Scan for the cell matching the given text and deliver its [x, y] coordinate at center. 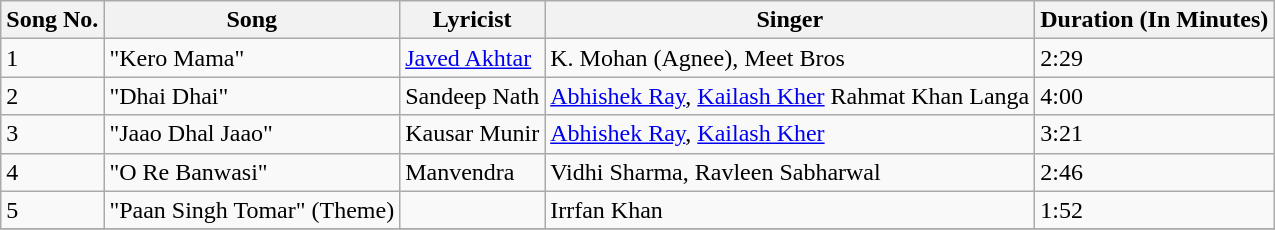
"Kero Mama" [252, 58]
Song [252, 20]
4 [52, 172]
4:00 [1154, 96]
Sandeep Nath [472, 96]
Abhishek Ray, Kailash Kher Rahmat Khan Langa [790, 96]
3:21 [1154, 134]
Manvendra [472, 172]
3 [52, 134]
Javed Akhtar [472, 58]
Kausar Munir [472, 134]
"Jaao Dhal Jaao" [252, 134]
5 [52, 210]
Lyricist [472, 20]
Duration (In Minutes) [1154, 20]
"Paan Singh Tomar" (Theme) [252, 210]
K. Mohan (Agnee), Meet Bros [790, 58]
1:52 [1154, 210]
Vidhi Sharma, Ravleen Sabharwal [790, 172]
2:46 [1154, 172]
2:29 [1154, 58]
Song No. [52, 20]
Abhishek Ray, Kailash Kher [790, 134]
1 [52, 58]
"Dhai Dhai" [252, 96]
Singer [790, 20]
Irrfan Khan [790, 210]
"O Re Banwasi" [252, 172]
2 [52, 96]
